From the cell containing the given text, extract its center point as [X, Y] coordinate. 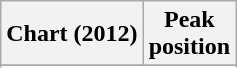
Peakposition [189, 34]
Chart (2012) [72, 34]
